For the text-containing cell, return its midpoint in (x, y) coordinate format. 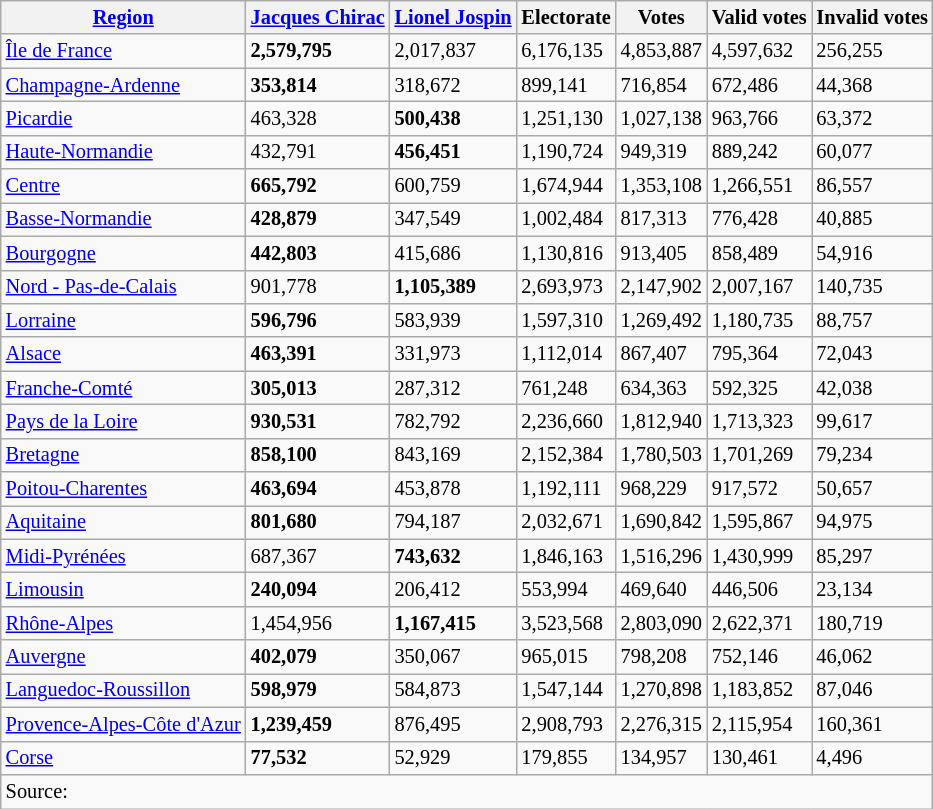
179,855 (566, 758)
899,141 (566, 85)
963,766 (760, 118)
665,792 (318, 186)
Poitou-Charentes (124, 489)
Auvergne (124, 657)
6,176,135 (566, 51)
782,792 (454, 421)
23,134 (872, 589)
1,454,956 (318, 623)
Champagne-Ardenne (124, 85)
1,812,940 (662, 421)
1,713,323 (760, 421)
817,313 (662, 219)
1,595,867 (760, 522)
Picardie (124, 118)
402,079 (318, 657)
2,579,795 (318, 51)
180,719 (872, 623)
240,094 (318, 589)
583,939 (454, 320)
1,270,898 (662, 690)
305,013 (318, 388)
44,368 (872, 85)
2,622,371 (760, 623)
318,672 (454, 85)
88,757 (872, 320)
761,248 (566, 388)
40,885 (872, 219)
867,407 (662, 354)
86,557 (872, 186)
87,046 (872, 690)
949,319 (662, 152)
592,325 (760, 388)
889,242 (760, 152)
46,062 (872, 657)
Source: (467, 791)
2,236,660 (566, 421)
801,680 (318, 522)
72,043 (872, 354)
446,506 (760, 589)
752,146 (760, 657)
Centre (124, 186)
2,007,167 (760, 287)
716,854 (662, 85)
1,353,108 (662, 186)
1,190,724 (566, 152)
3,523,568 (566, 623)
350,067 (454, 657)
600,759 (454, 186)
4,853,887 (662, 51)
Lorraine (124, 320)
1,027,138 (662, 118)
Votes (662, 17)
50,657 (872, 489)
Corse (124, 758)
134,957 (662, 758)
469,640 (662, 589)
1,690,842 (662, 522)
1,269,492 (662, 320)
901,778 (318, 287)
1,516,296 (662, 556)
672,486 (760, 85)
442,803 (318, 253)
Limousin (124, 589)
2,017,837 (454, 51)
Languedoc-Roussillon (124, 690)
Lionel Jospin (454, 17)
1,002,484 (566, 219)
917,572 (760, 489)
52,929 (454, 758)
85,297 (872, 556)
Valid votes (760, 17)
Pays de la Loire (124, 421)
965,015 (566, 657)
843,169 (454, 455)
876,495 (454, 724)
Region (124, 17)
1,846,163 (566, 556)
968,229 (662, 489)
634,363 (662, 388)
1,251,130 (566, 118)
63,372 (872, 118)
287,312 (454, 388)
1,266,551 (760, 186)
1,180,735 (760, 320)
913,405 (662, 253)
94,975 (872, 522)
Aquitaine (124, 522)
456,451 (454, 152)
930,531 (318, 421)
Bourgogne (124, 253)
1,112,014 (566, 354)
42,038 (872, 388)
2,276,315 (662, 724)
1,192,111 (566, 489)
Nord - Pas-de-Calais (124, 287)
54,916 (872, 253)
596,796 (318, 320)
1,547,144 (566, 690)
1,674,944 (566, 186)
584,873 (454, 690)
1,430,999 (760, 556)
256,255 (872, 51)
795,364 (760, 354)
160,361 (872, 724)
743,632 (454, 556)
463,694 (318, 489)
Haute-Normandie (124, 152)
687,367 (318, 556)
428,879 (318, 219)
2,152,384 (566, 455)
1,701,269 (760, 455)
Invalid votes (872, 17)
1,780,503 (662, 455)
1,597,310 (566, 320)
4,496 (872, 758)
500,438 (454, 118)
353,814 (318, 85)
1,130,816 (566, 253)
1,183,852 (760, 690)
2,032,671 (566, 522)
463,328 (318, 118)
Basse-Normandie (124, 219)
2,147,902 (662, 287)
Bretagne (124, 455)
Île de France (124, 51)
794,187 (454, 522)
Franche-Comté (124, 388)
432,791 (318, 152)
Electorate (566, 17)
463,391 (318, 354)
1,239,459 (318, 724)
598,979 (318, 690)
140,735 (872, 287)
79,234 (872, 455)
99,617 (872, 421)
Jacques Chirac (318, 17)
77,532 (318, 758)
798,208 (662, 657)
2,803,090 (662, 623)
2,693,973 (566, 287)
130,461 (760, 758)
331,973 (454, 354)
553,994 (566, 589)
858,100 (318, 455)
Alsace (124, 354)
4,597,632 (760, 51)
415,686 (454, 253)
1,167,415 (454, 623)
1,105,389 (454, 287)
60,077 (872, 152)
Rhône-Alpes (124, 623)
858,489 (760, 253)
776,428 (760, 219)
2,908,793 (566, 724)
206,412 (454, 589)
Midi-Pyrénées (124, 556)
347,549 (454, 219)
453,878 (454, 489)
2,115,954 (760, 724)
Provence-Alpes-Côte d'Azur (124, 724)
